Pinpoint the cell where the given text exists, returning its [x, y] midpoint coordinate. 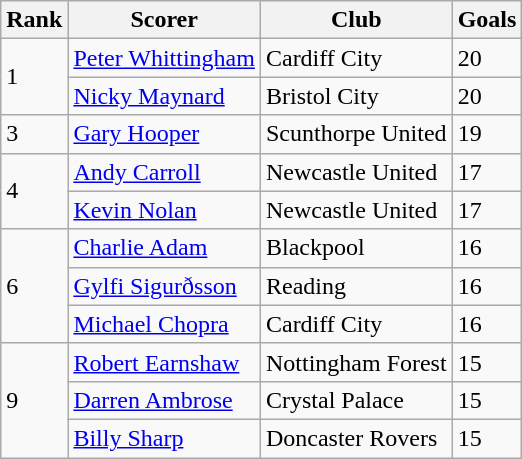
Gary Hooper [164, 134]
1 [34, 77]
Bristol City [356, 96]
Scorer [164, 20]
Nottingham Forest [356, 362]
Peter Whittingham [164, 58]
3 [34, 134]
Scunthorpe United [356, 134]
19 [487, 134]
Darren Ambrose [164, 400]
Andy Carroll [164, 172]
Club [356, 20]
Billy Sharp [164, 438]
Charlie Adam [164, 248]
Rank [34, 20]
Goals [487, 20]
4 [34, 191]
Crystal Palace [356, 400]
Blackpool [356, 248]
9 [34, 400]
Reading [356, 286]
Kevin Nolan [164, 210]
Gylfi Sigurðsson [164, 286]
Nicky Maynard [164, 96]
Michael Chopra [164, 324]
Robert Earnshaw [164, 362]
Doncaster Rovers [356, 438]
6 [34, 286]
